Identify which cell holds the provided text, then report its [X, Y] central coordinate. 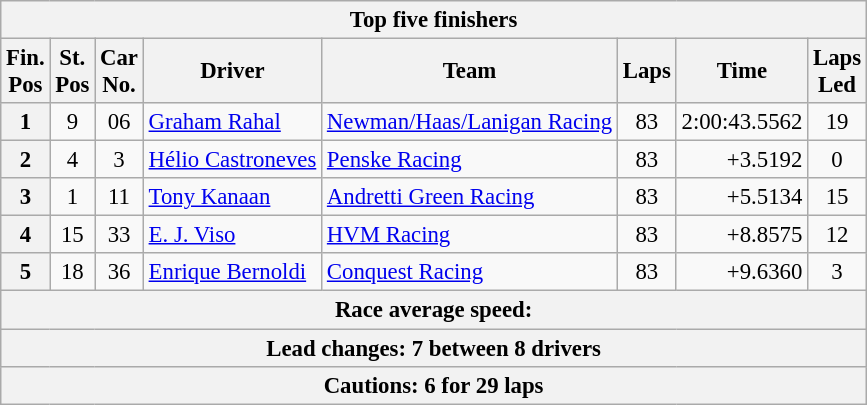
St.Pos [72, 72]
Graham Rahal [232, 122]
LapsLed [838, 72]
11 [120, 197]
+8.8575 [742, 235]
Penske Racing [470, 160]
0 [838, 160]
E. J. Viso [232, 235]
33 [120, 235]
Lead changes: 7 between 8 drivers [434, 348]
Team [470, 72]
Cautions: 6 for 29 laps [434, 385]
Tony Kanaan [232, 197]
2:00:43.5562 [742, 122]
Andretti Green Racing [470, 197]
Driver [232, 72]
Top five finishers [434, 20]
2 [26, 160]
19 [838, 122]
Hélio Castroneves [232, 160]
+5.5134 [742, 197]
9 [72, 122]
12 [838, 235]
Enrique Bernoldi [232, 273]
+9.6360 [742, 273]
Time [742, 72]
06 [120, 122]
Newman/Haas/Lanigan Racing [470, 122]
18 [72, 273]
5 [26, 273]
Race average speed: [434, 310]
+3.5192 [742, 160]
HVM Racing [470, 235]
Conquest Racing [470, 273]
Laps [646, 72]
Fin.Pos [26, 72]
CarNo. [120, 72]
36 [120, 273]
